Extract the [x, y] coordinate from the center of the cell holding the provided text.  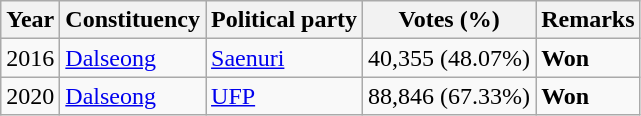
40,355 (48.07%) [450, 58]
88,846 (67.33%) [450, 96]
Saenuri [284, 58]
2016 [30, 58]
Constituency [133, 20]
Votes (%) [450, 20]
Year [30, 20]
Remarks [588, 20]
2020 [30, 96]
UFP [284, 96]
Political party [284, 20]
